Scan for the cell matching the given text and deliver its [X, Y] coordinate at center. 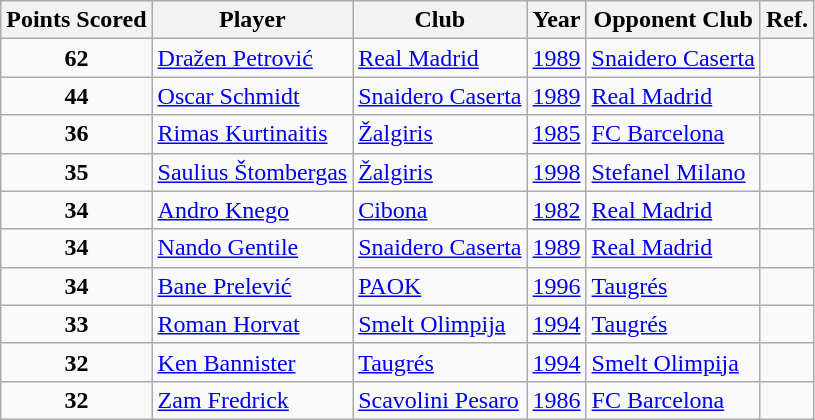
Ref. [786, 20]
Year [556, 20]
Player [252, 20]
44 [76, 96]
Opponent Club [673, 20]
Andro Knego [252, 210]
Scavolini Pesaro [440, 400]
Rimas Kurtinaitis [252, 134]
1998 [556, 172]
62 [76, 58]
Cibona [440, 210]
Oscar Schmidt [252, 96]
1986 [556, 400]
33 [76, 324]
1982 [556, 210]
Points Scored [76, 20]
Zam Fredrick [252, 400]
1996 [556, 286]
36 [76, 134]
35 [76, 172]
Bane Prelević [252, 286]
Nando Gentile [252, 248]
Dražen Petrović [252, 58]
Saulius Štombergas [252, 172]
Stefanel Milano [673, 172]
Club [440, 20]
1985 [556, 134]
Roman Horvat [252, 324]
PAOK [440, 286]
Ken Bannister [252, 362]
